Return [X, Y] of the center of cell containing provided text 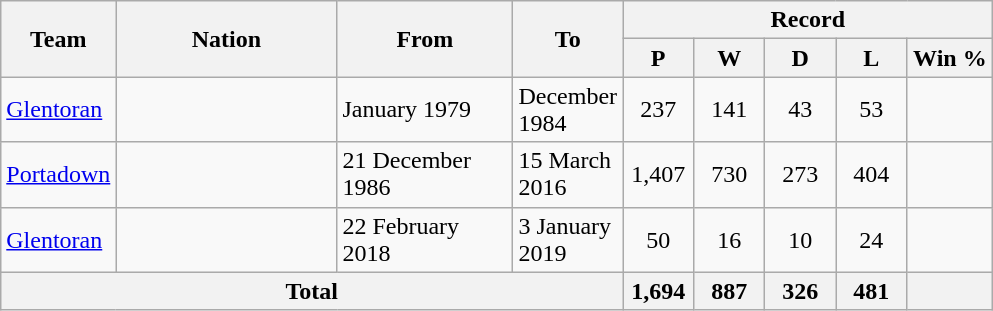
Team [58, 39]
53 [872, 110]
Win % [950, 58]
22 February 2018 [425, 240]
43 [800, 110]
From [425, 39]
Total [312, 291]
To [568, 39]
3 January 2019 [568, 240]
15 March 2016 [568, 174]
24 [872, 240]
237 [658, 110]
Portadown [58, 174]
10 [800, 240]
50 [658, 240]
Record [808, 20]
887 [730, 291]
16 [730, 240]
141 [730, 110]
273 [800, 174]
1,694 [658, 291]
730 [730, 174]
21 December 1986 [425, 174]
481 [872, 291]
P [658, 58]
L [872, 58]
W [730, 58]
December 1984 [568, 110]
404 [872, 174]
Nation [226, 39]
January 1979 [425, 110]
1,407 [658, 174]
326 [800, 291]
D [800, 58]
